Determine the [x, y] coordinate at the center of the cell enclosing the given text.  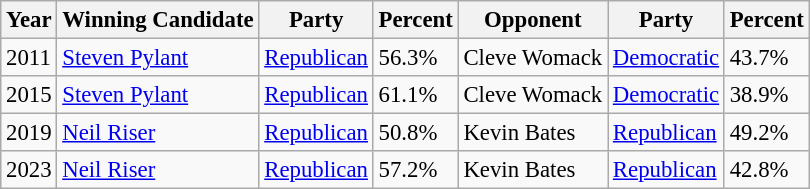
50.8% [416, 133]
Year [29, 20]
Winning Candidate [158, 20]
57.2% [416, 170]
49.2% [766, 133]
43.7% [766, 57]
61.1% [416, 95]
56.3% [416, 57]
2015 [29, 95]
2019 [29, 133]
2011 [29, 57]
42.8% [766, 170]
38.9% [766, 95]
2023 [29, 170]
Opponent [532, 20]
